Find where the given text appears and provide that cell's center as [x, y] coordinate. 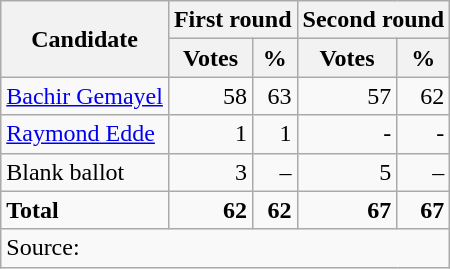
Bachir Gemayel [85, 96]
Source: [226, 248]
3 [210, 172]
Second round [374, 20]
First round [232, 20]
63 [276, 96]
Raymond Edde [85, 134]
57 [347, 96]
Candidate [85, 39]
Blank ballot [85, 172]
Total [85, 210]
58 [210, 96]
5 [347, 172]
